Output the [x, y] coordinate of the center of the cell containing the given text.  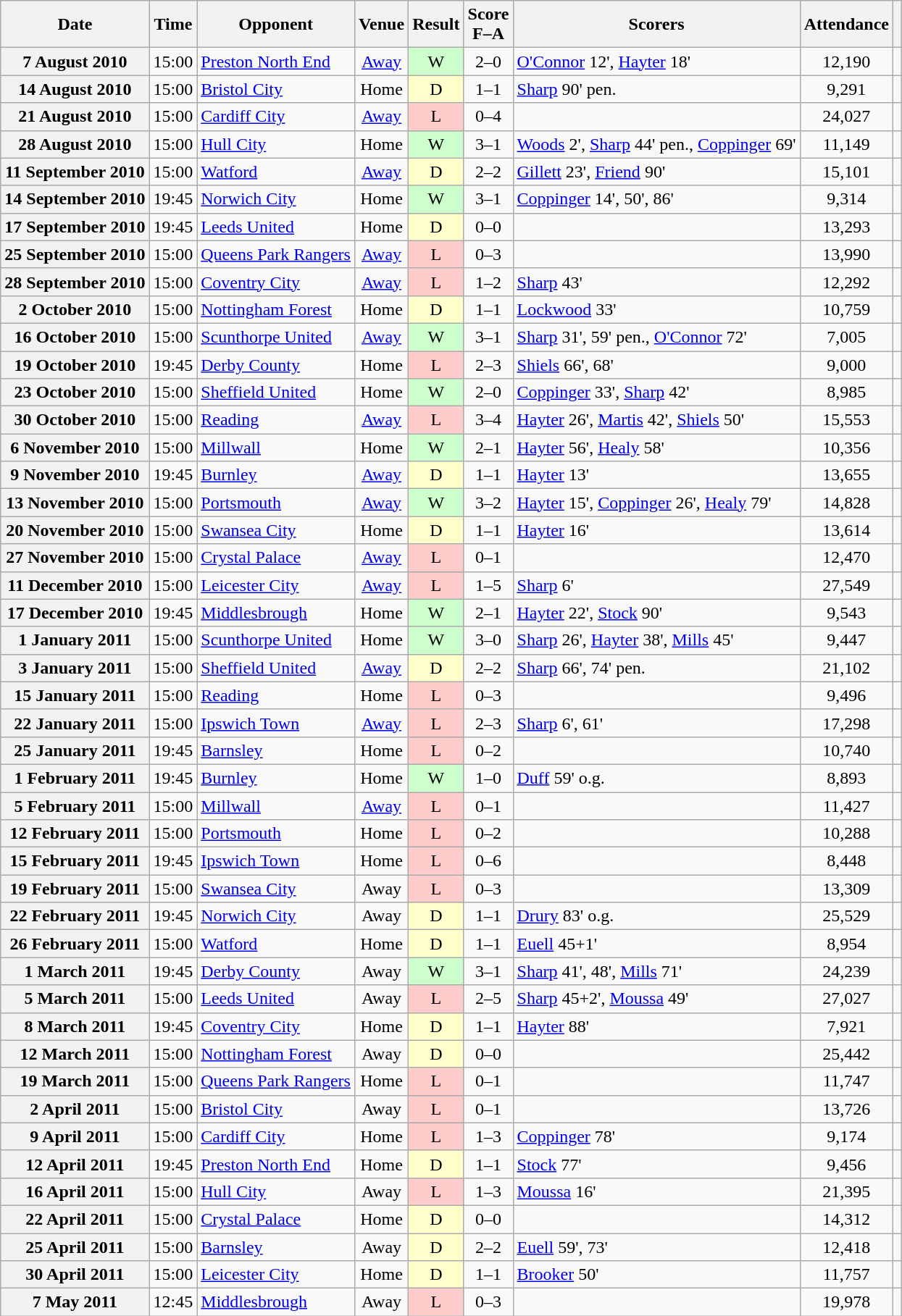
Sharp 90' pen. [656, 89]
Opponent [276, 25]
15,101 [846, 172]
Sharp 6', 61' [656, 723]
16 April 2011 [75, 1191]
9,543 [846, 613]
17 September 2010 [75, 227]
24,239 [846, 971]
11,149 [846, 144]
Date [75, 25]
Coppinger 33', Sharp 42' [656, 393]
Sharp 41', 48', Mills 71' [656, 971]
7 August 2010 [75, 62]
14,312 [846, 1219]
Woods 2', Sharp 44' pen., Coppinger 69' [656, 144]
21,102 [846, 668]
11,747 [846, 1081]
13,309 [846, 889]
5 February 2011 [75, 806]
8,954 [846, 944]
13,293 [846, 227]
9,456 [846, 1164]
9 April 2011 [75, 1136]
Euell 45+1' [656, 944]
5 March 2011 [75, 999]
14 August 2010 [75, 89]
Result [436, 25]
12 March 2011 [75, 1054]
Time [173, 25]
25 September 2010 [75, 254]
14,828 [846, 503]
12,470 [846, 558]
14 September 2010 [75, 199]
1–2 [488, 282]
9,447 [846, 640]
19 March 2011 [75, 1081]
Hayter 13' [656, 475]
24,027 [846, 117]
9,000 [846, 364]
13,614 [846, 530]
Hayter 16' [656, 530]
26 February 2011 [75, 944]
13,726 [846, 1109]
8,893 [846, 778]
1 February 2011 [75, 778]
1 January 2011 [75, 640]
Coppinger 78' [656, 1136]
9,496 [846, 695]
17 December 2010 [75, 613]
7,921 [846, 1026]
8,448 [846, 861]
12 April 2011 [75, 1164]
Sharp 26', Hayter 38', Mills 45' [656, 640]
1–5 [488, 585]
3–0 [488, 640]
25 January 2011 [75, 750]
11,757 [846, 1275]
10,288 [846, 834]
11 December 2010 [75, 585]
21,395 [846, 1191]
Sharp 45+2', Moussa 49' [656, 999]
23 October 2010 [75, 393]
10,740 [846, 750]
12:45 [173, 1302]
Drury 83' o.g. [656, 916]
13,990 [846, 254]
15,553 [846, 420]
6 November 2010 [75, 448]
Hayter 15', Coppinger 26', Healy 79' [656, 503]
Brooker 50' [656, 1275]
1–0 [488, 778]
25,442 [846, 1054]
Lockwood 33' [656, 309]
12,190 [846, 62]
Hayter 26', Martis 42', Shiels 50' [656, 420]
Scorers [656, 25]
9,314 [846, 199]
19 February 2011 [75, 889]
19,978 [846, 1302]
8 March 2011 [75, 1026]
0–6 [488, 861]
ScoreF–A [488, 25]
20 November 2010 [75, 530]
12,292 [846, 282]
27,027 [846, 999]
13,655 [846, 475]
12 February 2011 [75, 834]
Euell 59', 73' [656, 1246]
Attendance [846, 25]
Gillett 23', Friend 90' [656, 172]
30 April 2011 [75, 1275]
Venue [381, 25]
O'Connor 12', Hayter 18' [656, 62]
3–2 [488, 503]
Sharp 6' [656, 585]
Sharp 31', 59' pen., O'Connor 72' [656, 337]
Shiels 66', 68' [656, 364]
2 April 2011 [75, 1109]
3–4 [488, 420]
16 October 2010 [75, 337]
Coppinger 14', 50', 86' [656, 199]
Sharp 66', 74' pen. [656, 668]
10,356 [846, 448]
9,174 [846, 1136]
1 March 2011 [75, 971]
8,985 [846, 393]
7 May 2011 [75, 1302]
Sharp 43' [656, 282]
9 November 2010 [75, 475]
21 August 2010 [75, 117]
Moussa 16' [656, 1191]
17,298 [846, 723]
0–4 [488, 117]
Hayter 88' [656, 1026]
9,291 [846, 89]
Duff 59' o.g. [656, 778]
Hayter 22', Stock 90' [656, 613]
27 November 2010 [75, 558]
28 September 2010 [75, 282]
15 January 2011 [75, 695]
22 February 2011 [75, 916]
28 August 2010 [75, 144]
11,427 [846, 806]
2 October 2010 [75, 309]
12,418 [846, 1246]
15 February 2011 [75, 861]
Stock 77' [656, 1164]
7,005 [846, 337]
25 April 2011 [75, 1246]
22 January 2011 [75, 723]
25,529 [846, 916]
2–5 [488, 999]
27,549 [846, 585]
Hayter 56', Healy 58' [656, 448]
3 January 2011 [75, 668]
19 October 2010 [75, 364]
13 November 2010 [75, 503]
30 October 2010 [75, 420]
10,759 [846, 309]
11 September 2010 [75, 172]
22 April 2011 [75, 1219]
